From the cell containing the given text, extract its center point as [X, Y] coordinate. 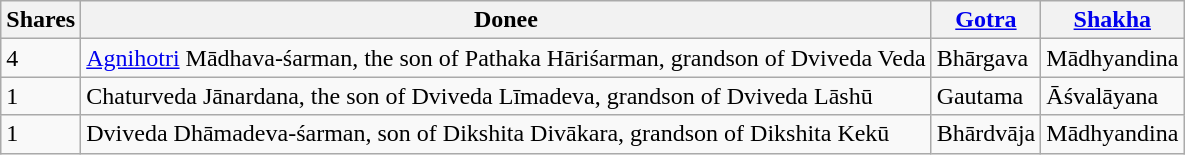
Dviveda Dhāmadeva-śarman, son of Dikshita Divākara, grandson of Dikshita Kekū [506, 134]
4 [41, 58]
Bhārgava [986, 58]
Agnihotri Mādhava-śarman, the son of Pathaka Hāriśarman, grandson of Dviveda Veda [506, 58]
Shares [41, 20]
Chaturveda Jānardana, the son of Dviveda Līmadeva, grandson of Dviveda Lāshū [506, 96]
Gotra [986, 20]
Shakha [1112, 20]
Donee [506, 20]
Bhārdvāja [986, 134]
Gautama [986, 96]
Āśvalāyana [1112, 96]
